Locate the cell with the specified text and output its [X, Y] center coordinate. 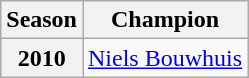
Champion [164, 20]
2010 [42, 58]
Niels Bouwhuis [164, 58]
Season [42, 20]
